Return [X, Y] of the center of cell containing provided text 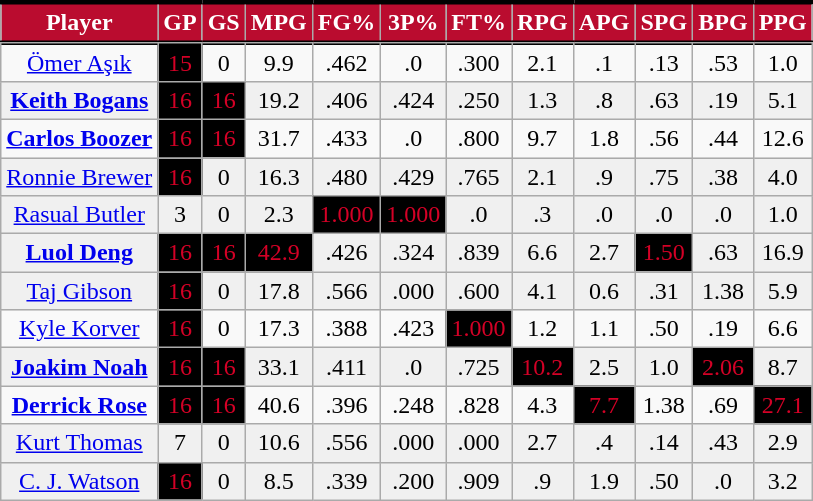
5.9 [782, 291]
4.0 [782, 177]
3P% [414, 22]
.300 [479, 62]
Keith Bogans [80, 100]
.44 [723, 138]
.424 [414, 100]
Taj Gibson [80, 291]
Joakim Noah [80, 367]
Ömer Aşık [80, 62]
.566 [346, 291]
1.9 [604, 481]
0.6 [604, 291]
.725 [479, 367]
9.9 [278, 62]
.600 [479, 291]
GS [224, 22]
.13 [664, 62]
.800 [479, 138]
.765 [479, 177]
SPG [664, 22]
.396 [346, 405]
FG% [346, 22]
.1 [604, 62]
27.1 [782, 405]
2.3 [278, 215]
.75 [664, 177]
.31 [664, 291]
.69 [723, 405]
9.7 [543, 138]
.14 [664, 443]
3 [180, 215]
Carlos Boozer [80, 138]
.406 [346, 100]
Rasual Butler [80, 215]
FT% [479, 22]
PPG [782, 22]
.250 [479, 100]
16.9 [782, 253]
.433 [346, 138]
GP [180, 22]
.43 [723, 443]
33.1 [278, 367]
7.7 [604, 405]
1.1 [604, 329]
APG [604, 22]
BPG [723, 22]
RPG [543, 22]
1.8 [604, 138]
31.7 [278, 138]
.339 [346, 481]
.462 [346, 62]
2.9 [782, 443]
.324 [414, 253]
MPG [278, 22]
42.9 [278, 253]
10.2 [543, 367]
.839 [479, 253]
Ronnie Brewer [80, 177]
8.5 [278, 481]
.8 [604, 100]
.828 [479, 405]
1.3 [543, 100]
.248 [414, 405]
19.2 [278, 100]
2.06 [723, 367]
Kyle Korver [80, 329]
15 [180, 62]
1.2 [543, 329]
.423 [414, 329]
17.8 [278, 291]
.56 [664, 138]
3.2 [782, 481]
.909 [479, 481]
.200 [414, 481]
Derrick Rose [80, 405]
10.6 [278, 443]
1.50 [664, 253]
40.6 [278, 405]
.429 [414, 177]
.480 [346, 177]
12.6 [782, 138]
Kurt Thomas [80, 443]
C. J. Watson [80, 481]
.426 [346, 253]
Player [80, 22]
.3 [543, 215]
.556 [346, 443]
7 [180, 443]
.388 [346, 329]
5.1 [782, 100]
Luol Deng [80, 253]
2.5 [604, 367]
.4 [604, 443]
4.3 [543, 405]
.53 [723, 62]
4.1 [543, 291]
17.3 [278, 329]
16.3 [278, 177]
.38 [723, 177]
8.7 [782, 367]
.411 [346, 367]
